Identify which cell holds the provided text, then report its (x, y) central coordinate. 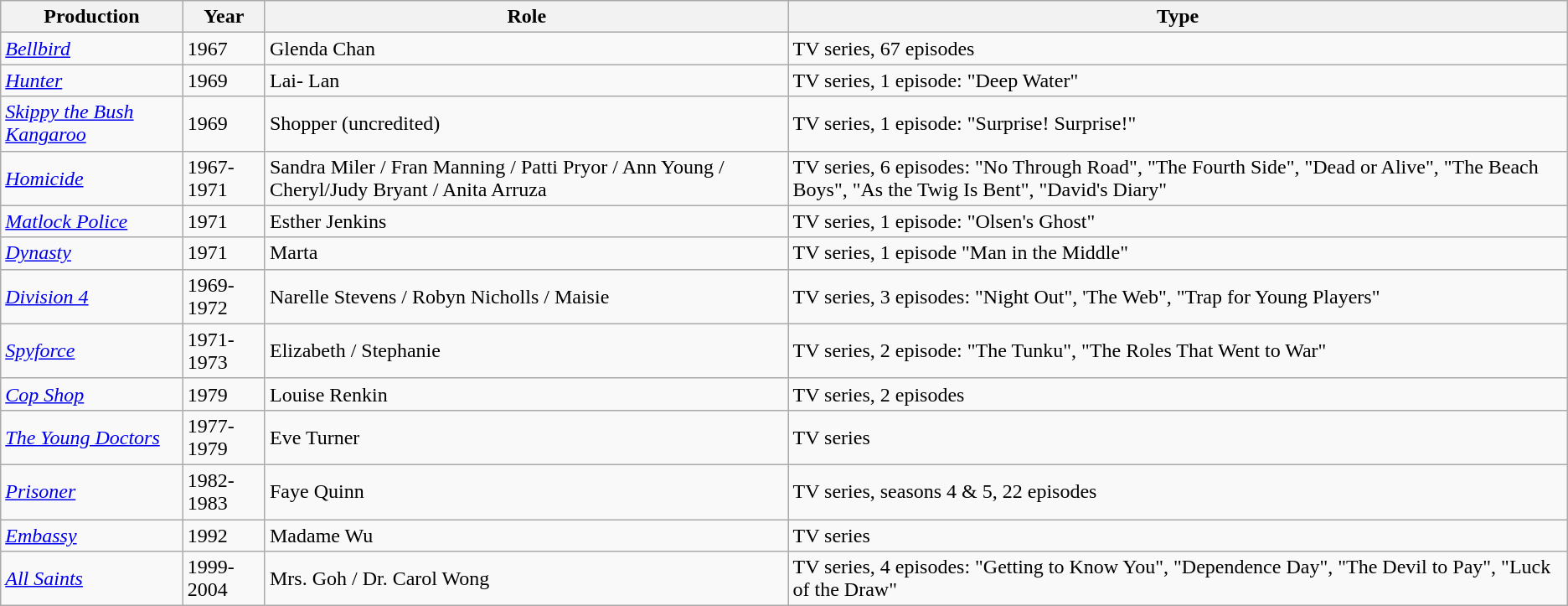
TV series, 2 episode: "The Tunku", "The Roles That Went to War" (1178, 350)
1977-1979 (224, 438)
1992 (224, 536)
1982-1983 (224, 491)
TV series, 67 episodes (1178, 49)
1969-1972 (224, 297)
Production (92, 17)
TV series, 6 episodes: "No Through Road", "The Fourth Side", "Dead or Alive", "The Beach Boys", "As the Twig Is Bent", "David's Diary" (1178, 178)
Division 4 (92, 297)
Sandra Miler / Fran Manning / Patti Pryor / Ann Young / Cheryl/Judy Bryant / Anita Arruza (526, 178)
TV series, 4 episodes: "Getting to Know You", "Dependence Day", "The Devil to Pay", "Luck of the Draw" (1178, 578)
Role (526, 17)
Faye Quinn (526, 491)
Year (224, 17)
TV series, 2 episodes (1178, 394)
TV series, 1 episode: "Olsen's Ghost" (1178, 221)
Spyforce (92, 350)
Matlock Police (92, 221)
Skippy the Bush Kangaroo (92, 124)
Esther Jenkins (526, 221)
TV series, seasons 4 & 5, 22 episodes (1178, 491)
All Saints (92, 578)
Hunter (92, 80)
Type (1178, 17)
Mrs. Goh / Dr. Carol Wong (526, 578)
Embassy (92, 536)
Homicide (92, 178)
Elizabeth / Stephanie (526, 350)
Marta (526, 253)
Cop Shop (92, 394)
1979 (224, 394)
TV series, 1 episode: "Surprise! Surprise!" (1178, 124)
Dynasty (92, 253)
Bellbird (92, 49)
TV series, 1 episode: "Deep Water" (1178, 80)
1999-2004 (224, 578)
Lai- Lan (526, 80)
Narelle Stevens / Robyn Nicholls / Maisie (526, 297)
1967 (224, 49)
The Young Doctors (92, 438)
TV series, 1 episode "Man in the Middle" (1178, 253)
TV series, 3 episodes: "Night Out", 'The Web", "Trap for Young Players" (1178, 297)
1967-1971 (224, 178)
1971-1973 (224, 350)
Shopper (uncredited) (526, 124)
Prisoner (92, 491)
Madame Wu (526, 536)
Louise Renkin (526, 394)
Glenda Chan (526, 49)
Eve Turner (526, 438)
